Pinpoint the cell where the given text exists, returning its [x, y] midpoint coordinate. 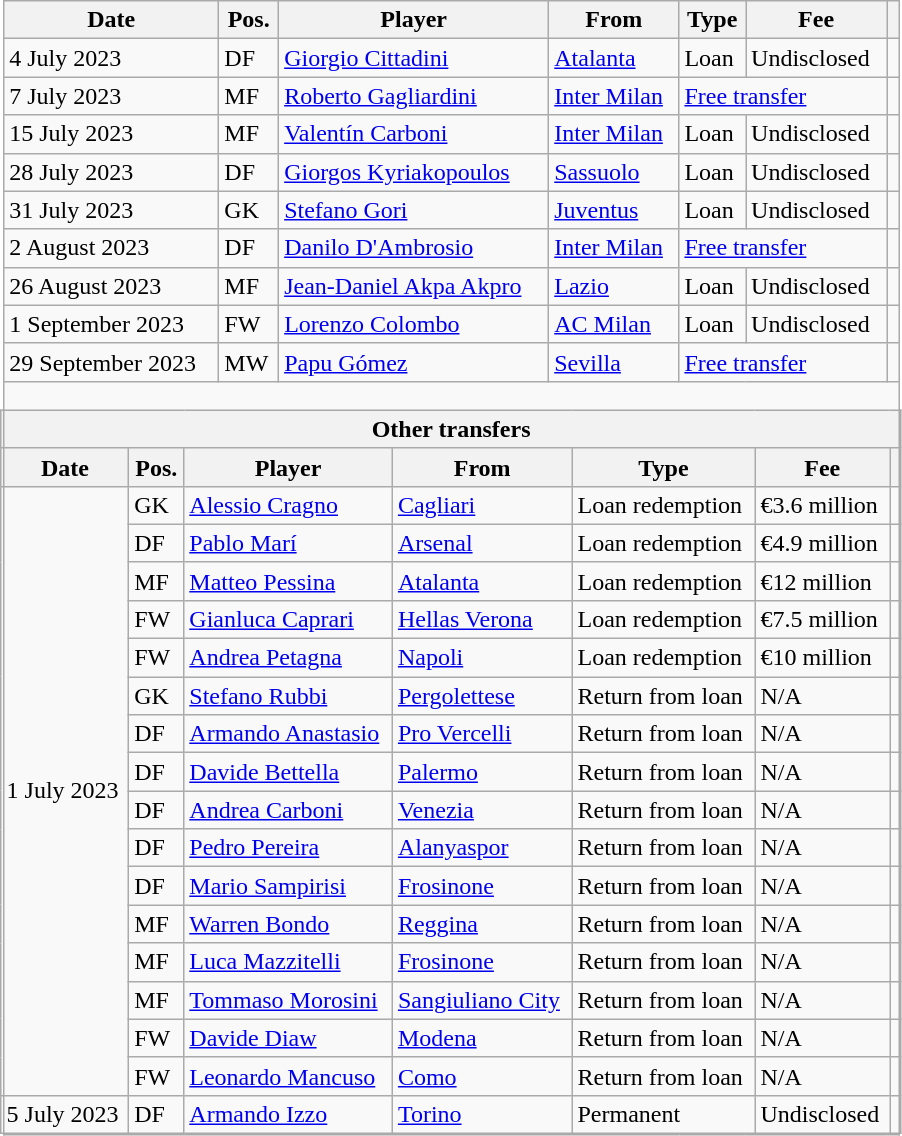
€3.6 million [822, 505]
Armando Anastasio [288, 734]
1 September 2023 [112, 324]
Gianluca Caprari [288, 619]
Giorgio Cittadini [414, 58]
Torino [482, 1114]
Juventus [614, 210]
Sevilla [614, 362]
5 July 2023 [65, 1114]
Luca Mazzitelli [288, 962]
AC Milan [614, 324]
Modena [482, 1038]
Roberto Gagliardini [414, 96]
Giorgos Kyriakopoulos [414, 172]
Sassuolo [614, 172]
Arsenal [482, 543]
Pedro Pereira [288, 848]
Andrea Petagna [288, 658]
7 July 2023 [112, 96]
Lazio [614, 286]
4 July 2023 [112, 58]
Davide Bettella [288, 772]
€10 million [822, 658]
Pergolettese [482, 696]
Pro Vercelli [482, 734]
1 July 2023 [65, 790]
Alessio Cragno [288, 505]
Stefano Gori [414, 210]
Other transfers [451, 429]
31 July 2023 [112, 210]
Davide Diaw [288, 1038]
Danilo D'Ambrosio [414, 248]
Napoli [482, 658]
26 August 2023 [112, 286]
Tommaso Morosini [288, 1000]
Leonardo Mancuso [288, 1076]
Permanent [664, 1114]
28 July 2023 [112, 172]
Matteo Pessina [288, 581]
Hellas Verona [482, 619]
29 September 2023 [112, 362]
Mario Sampirisi [288, 886]
Lorenzo Colombo [414, 324]
Como [482, 1076]
€4.9 million [822, 543]
Reggina [482, 924]
Sangiuliano City [482, 1000]
Venezia [482, 810]
€7.5 million [822, 619]
Papu Gómez [414, 362]
Jean-Daniel Akpa Akpro [414, 286]
Pablo Marí [288, 543]
Armando Izzo [288, 1114]
Alanyaspor [482, 848]
Stefano Rubbi [288, 696]
Palermo [482, 772]
15 July 2023 [112, 134]
MW [249, 362]
Warren Bondo [288, 924]
2 August 2023 [112, 248]
Valentín Carboni [414, 134]
Cagliari [482, 505]
Andrea Carboni [288, 810]
€12 million [822, 581]
